Return (X, Y) of the center of cell containing provided text 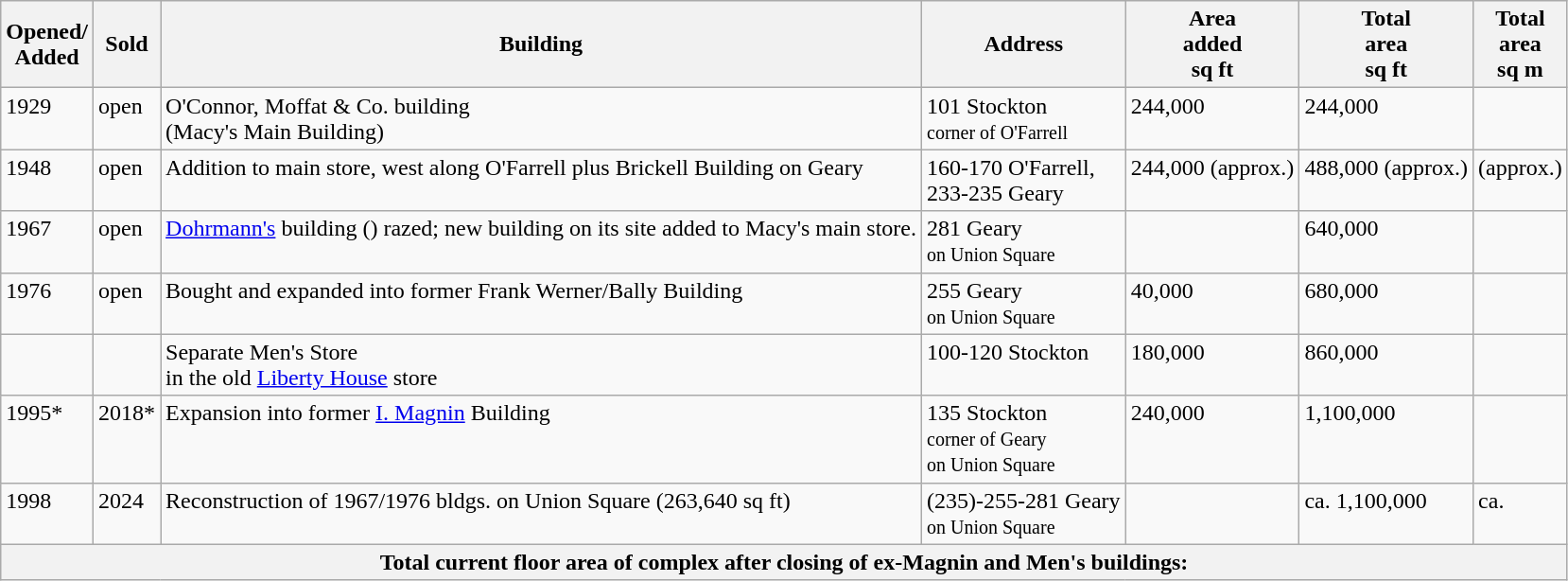
40,000 (1212, 303)
Sold (127, 44)
Separate Men's Storein the old Liberty House store (541, 365)
640,000 (1386, 242)
180,000 (1212, 365)
O'Connor, Moffat & Co. building(Macy's Main Building) (541, 119)
1967 (47, 242)
240,000 (1212, 439)
1948 (47, 180)
860,000 (1386, 365)
Opened/Added (47, 44)
Areaaddedsq ft (1212, 44)
1976 (47, 303)
Building (541, 44)
255 Gearyon Union Square (1023, 303)
Addition to main store, west along O'Farrell plus Brickell Building on Geary (541, 180)
680,000 (1386, 303)
281 Gearyon Union Square (1023, 242)
Address (1023, 44)
488,000 (approx.) (1386, 180)
2018* (127, 439)
Expansion into former I. Magnin Building (541, 439)
100-120 Stockton (1023, 365)
Totalareasq ft (1386, 44)
1929 (47, 119)
Total current floor area of complex after closing of ex-Magnin and Men's buildings: (785, 562)
135 Stocktoncorner of Gearyon Union Square (1023, 439)
101 Stocktoncorner of O'Farrell (1023, 119)
1998 (47, 513)
ca. (1521, 513)
1995* (47, 439)
Dohrmann's building () razed; new building on its site added to Macy's main store. (541, 242)
2024 (127, 513)
160‑170 O'Farrell,233-235 Geary (1023, 180)
Reconstruction of 1967/1976 bldgs. on Union Square (263,640 sq ft) (541, 513)
244,000 (approx.) (1212, 180)
(approx.) (1521, 180)
ca. 1,100,000 (1386, 513)
(235)-255-281 Gearyon Union Square (1023, 513)
Totalareasq m (1521, 44)
Bought and expanded into former Frank Werner/Bally Building (541, 303)
1,100,000 (1386, 439)
